Find where the given text appears and provide that cell's center as (X, Y) coordinate. 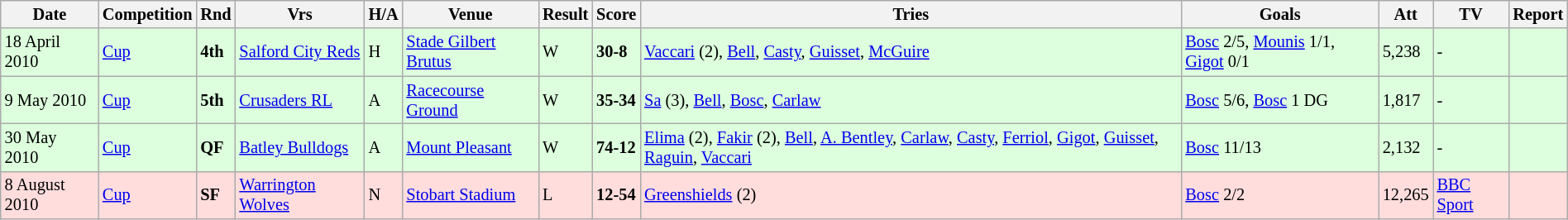
Salford City Reds (299, 52)
5th (215, 100)
BBC Sport (1471, 195)
Bosc 2/5, Mounis 1/1, Gigot 0/1 (1279, 52)
12,265 (1406, 195)
Report (1538, 14)
Date (50, 14)
1,817 (1406, 100)
Tries (911, 14)
Racecourse Ground (470, 100)
Score (616, 14)
TV (1471, 14)
35-34 (616, 100)
L (566, 195)
Goals (1279, 14)
Competition (147, 14)
SF (215, 195)
18 April 2010 (50, 52)
Mount Pleasant (470, 147)
Stobart Stadium (470, 195)
Stade Gilbert Brutus (470, 52)
8 August 2010 (50, 195)
H (384, 52)
Bosc 5/6, Bosc 1 DG (1279, 100)
2,132 (1406, 147)
Batley Bulldogs (299, 147)
12-54 (616, 195)
Greenshields (2) (911, 195)
Bosc 11/13 (1279, 147)
QF (215, 147)
Elima (2), Fakir (2), Bell, A. Bentley, Carlaw, Casty, Ferriol, Gigot, Guisset, Raguin, Vaccari (911, 147)
Att (1406, 14)
5,238 (1406, 52)
Result (566, 14)
N (384, 195)
H/A (384, 14)
Bosc 2/2 (1279, 195)
4th (215, 52)
Warrington Wolves (299, 195)
Vaccari (2), Bell, Casty, Guisset, McGuire (911, 52)
9 May 2010 (50, 100)
Sa (3), Bell, Bosc, Carlaw (911, 100)
Rnd (215, 14)
74-12 (616, 147)
30-8 (616, 52)
30 May 2010 (50, 147)
Vrs (299, 14)
Venue (470, 14)
Crusaders RL (299, 100)
